Output the [X, Y] coordinate of the center of the cell containing the given text.  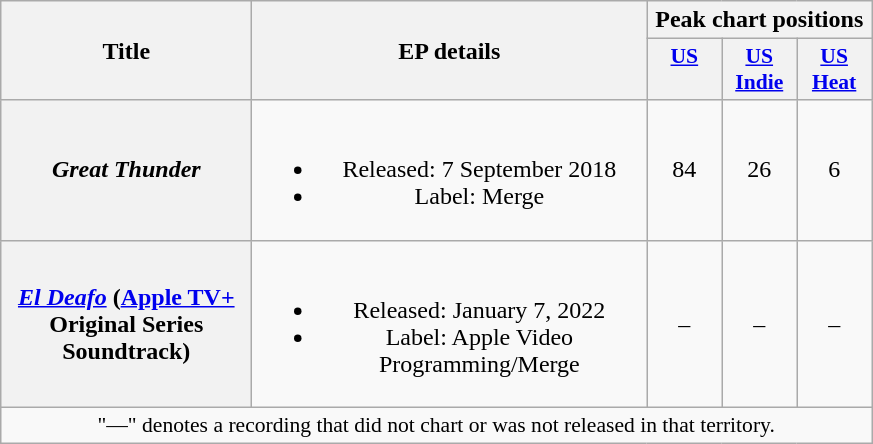
Title [126, 50]
"—" denotes a recording that did not chart or was not released in that territory. [436, 425]
EP details [450, 50]
Released: 7 September 2018Label: Merge [450, 170]
US Indie [760, 70]
Peak chart positions [760, 20]
USHeat [834, 70]
84 [684, 170]
Great Thunder [126, 170]
US [684, 70]
El Deafo (Apple TV+ Original Series Soundtrack) [126, 324]
6 [834, 170]
Released: January 7, 2022Label: Apple Video Programming/Merge [450, 324]
26 [760, 170]
